Return (x, y) of the center of cell containing provided text 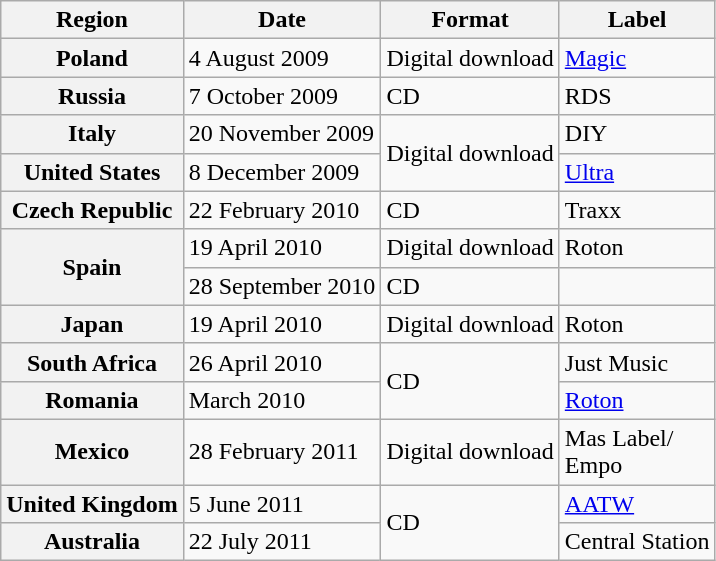
AATW (637, 503)
Ultra (637, 172)
Just Music (637, 362)
DIY (637, 134)
Format (470, 20)
Label (637, 20)
Japan (92, 324)
Romania (92, 400)
28 February 2011 (282, 452)
20 November 2009 (282, 134)
Australia (92, 542)
Mas Label/Empo (637, 452)
Mexico (92, 452)
22 February 2010 (282, 210)
22 July 2011 (282, 542)
5 June 2011 (282, 503)
Italy (92, 134)
26 April 2010 (282, 362)
8 December 2009 (282, 172)
United States (92, 172)
March 2010 (282, 400)
4 August 2009 (282, 58)
Traxx (637, 210)
South Africa (92, 362)
28 September 2010 (282, 286)
Russia (92, 96)
7 October 2009 (282, 96)
Spain (92, 267)
Region (92, 20)
United Kingdom (92, 503)
RDS (637, 96)
Poland (92, 58)
Date (282, 20)
Czech Republic (92, 210)
Magic (637, 58)
Central Station (637, 542)
